From the cell containing the given text, extract its center point as [X, Y] coordinate. 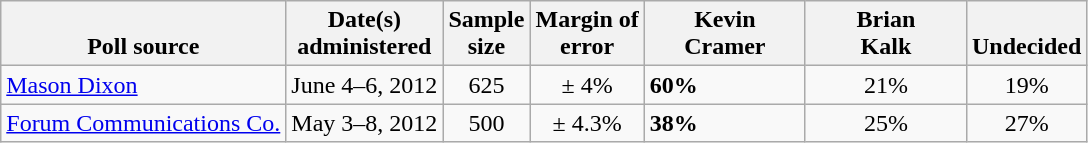
May 3–8, 2012 [364, 123]
± 4% [587, 85]
± 4.3% [587, 123]
BrianKalk [886, 34]
625 [486, 85]
June 4–6, 2012 [364, 85]
Poll source [144, 34]
27% [1026, 123]
60% [724, 85]
KevinCramer [724, 34]
Undecided [1026, 34]
25% [886, 123]
38% [724, 123]
Margin oferror [587, 34]
21% [886, 85]
Date(s)administered [364, 34]
Forum Communications Co. [144, 123]
500 [486, 123]
Mason Dixon [144, 85]
Samplesize [486, 34]
19% [1026, 85]
